Return [X, Y] of the center of cell containing provided text 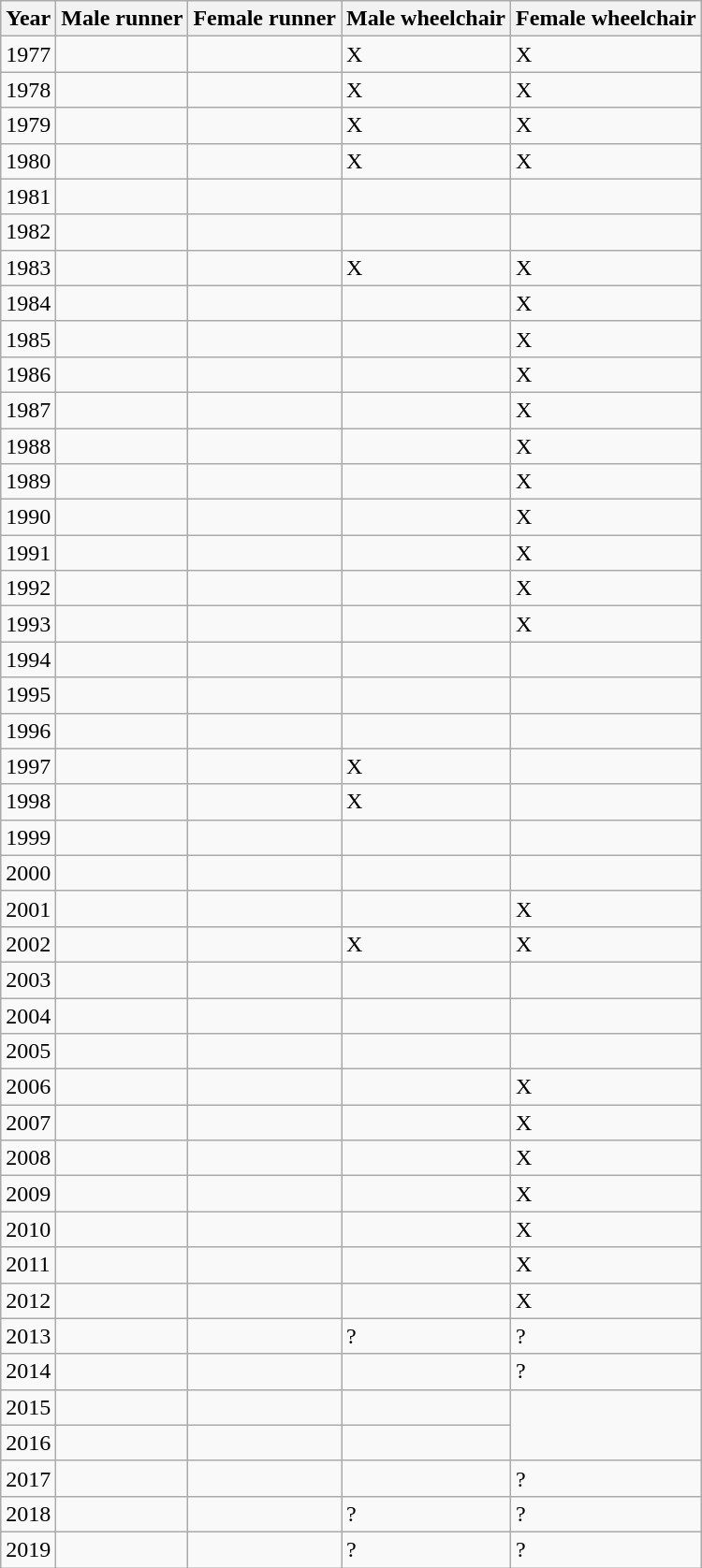
1982 [28, 232]
2007 [28, 1123]
1986 [28, 374]
1996 [28, 731]
1977 [28, 54]
1999 [28, 837]
1978 [28, 90]
2005 [28, 1052]
1994 [28, 660]
2018 [28, 1514]
Female runner [265, 19]
1997 [28, 766]
2003 [28, 980]
2002 [28, 944]
2008 [28, 1158]
1998 [28, 802]
2019 [28, 1549]
1995 [28, 695]
Male wheelchair [427, 19]
1992 [28, 588]
1980 [28, 161]
2010 [28, 1229]
1984 [28, 303]
2006 [28, 1087]
2001 [28, 908]
1979 [28, 125]
1988 [28, 446]
2016 [28, 1443]
2009 [28, 1194]
Year [28, 19]
2013 [28, 1336]
1987 [28, 410]
2015 [28, 1407]
2014 [28, 1372]
1985 [28, 339]
1989 [28, 482]
1983 [28, 268]
Male runner [122, 19]
2000 [28, 873]
1991 [28, 553]
2011 [28, 1265]
1993 [28, 624]
2017 [28, 1478]
Female wheelchair [607, 19]
1990 [28, 517]
2012 [28, 1300]
1981 [28, 196]
2004 [28, 1015]
